Return [x, y] of the center of cell containing provided text 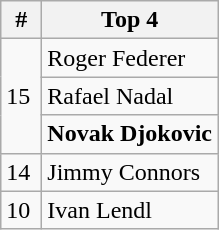
14 [22, 172]
Roger Federer [130, 58]
Top 4 [130, 20]
Jimmy Connors [130, 172]
10 [22, 210]
Rafael Nadal [130, 96]
# [22, 20]
Novak Djokovic [130, 134]
15 [22, 96]
Ivan Lendl [130, 210]
